Identify which cell holds the provided text, then report its (x, y) central coordinate. 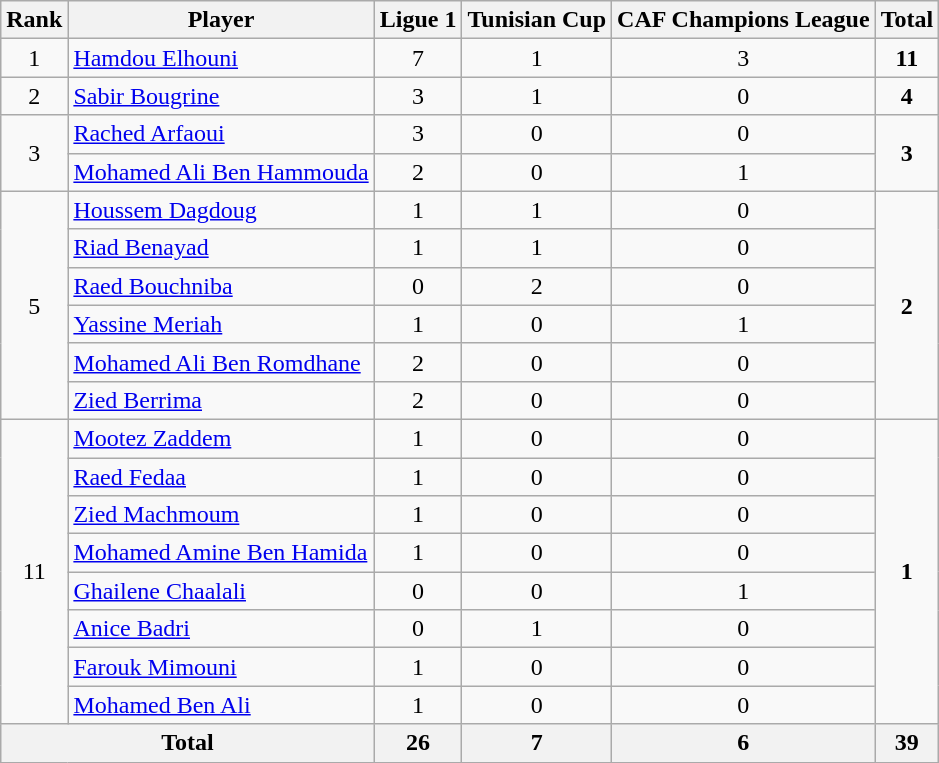
Zied Berrima (221, 400)
Mohamed Ali Ben Romdhane (221, 362)
Rank (34, 20)
Tunisian Cup (537, 20)
Mohamed Amine Ben Hamida (221, 553)
39 (907, 743)
Ghailene Chaalali (221, 591)
Sabir Bougrine (221, 96)
5 (34, 305)
Mohamed Ben Ali (221, 705)
Hamdou Elhouni (221, 58)
Mootez Zaddem (221, 438)
Mohamed Ali Ben Hammouda (221, 172)
4 (907, 96)
Anice Badri (221, 629)
Riad Benayad (221, 248)
6 (744, 743)
Rached Arfaoui (221, 134)
Zied Machmoum (221, 515)
Player (221, 20)
Raed Bouchniba (221, 286)
Houssem Dagdoug (221, 210)
Farouk Mimouni (221, 667)
Raed Fedaa (221, 477)
Yassine Meriah (221, 324)
CAF Champions League (744, 20)
Ligue 1 (418, 20)
26 (418, 743)
